Locate the cell with the specified text and output its (x, y) center coordinate. 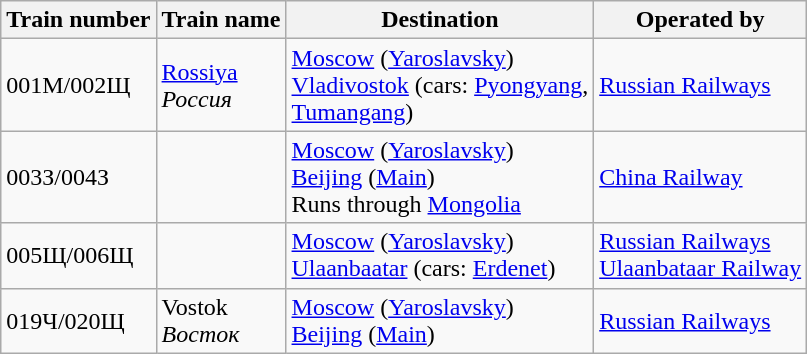
019Ч/020Щ (78, 320)
Train number (78, 20)
Train name (221, 20)
Moscow (Yaroslavsky) Vladivostok (cars: Pyongyang, Tumangang) (440, 85)
Moscow (Yaroslavsky) Ulaanbaatar (cars: Erdenet) (440, 256)
001М/002Щ (78, 85)
Rossiya Россия (221, 85)
Russian Railways Ulaanbataar Railway (700, 256)
Moscow (Yaroslavsky) Beijing (Main) (440, 320)
Destination (440, 20)
Moscow (Yaroslavsky) Beijing (Main)Runs through Mongolia (440, 177)
Vostok Восток (221, 320)
005Щ/006Щ (78, 256)
003З/004З (78, 177)
China Railway (700, 177)
Operated by (700, 20)
